Pinpoint the cell where the given text exists, returning its [x, y] midpoint coordinate. 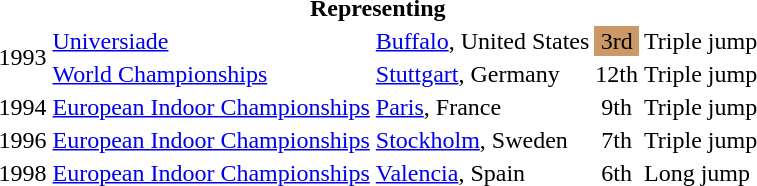
7th [617, 140]
12th [617, 74]
Universiade [211, 41]
Paris, France [482, 107]
World Championships [211, 74]
Stockholm, Sweden [482, 140]
Stuttgart, Germany [482, 74]
9th [617, 107]
Buffalo, United States [482, 41]
3rd [617, 41]
